Output the (x, y) coordinate of the center of the cell containing the given text.  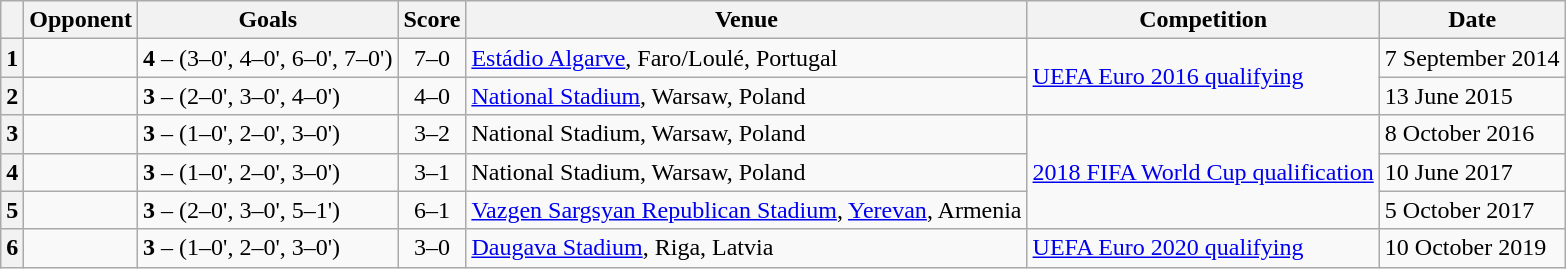
Estádio Algarve, Faro/Loulé, Portugal (746, 58)
Vazgen Sargsyan Republican Stadium, Yerevan, Armenia (746, 210)
Venue (746, 20)
Daugava Stadium, Riga, Latvia (746, 248)
Score (432, 20)
3–2 (432, 134)
3–0 (432, 248)
5 (12, 210)
Opponent (81, 20)
8 October 2016 (1472, 134)
UEFA Euro 2020 qualifying (1203, 248)
3 (12, 134)
4–0 (432, 96)
UEFA Euro 2016 qualifying (1203, 77)
Goals (268, 20)
3 – (2–0', 3–0', 4–0') (268, 96)
3 – (2–0', 3–0', 5–1') (268, 210)
2018 FIFA World Cup qualification (1203, 172)
6–1 (432, 210)
3–1 (432, 172)
13 June 2015 (1472, 96)
10 October 2019 (1472, 248)
7–0 (432, 58)
2 (12, 96)
Competition (1203, 20)
6 (12, 248)
10 June 2017 (1472, 172)
5 October 2017 (1472, 210)
4 – (3–0', 4–0', 6–0', 7–0') (268, 58)
7 September 2014 (1472, 58)
Date (1472, 20)
1 (12, 58)
4 (12, 172)
